Determine the [x, y] coordinate at the center of the cell enclosing the given text.  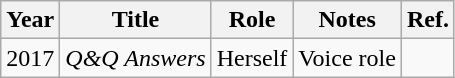
Notes [348, 20]
Year [30, 20]
Q&Q Answers [136, 58]
2017 [30, 58]
Title [136, 20]
Voice role [348, 58]
Role [252, 20]
Ref. [428, 20]
Herself [252, 58]
